Identify which cell holds the provided text, then report its (X, Y) central coordinate. 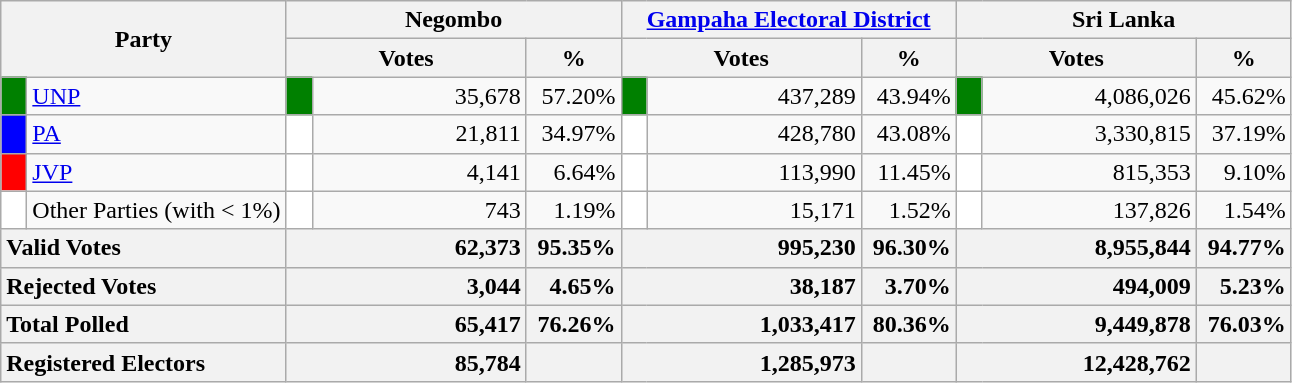
65,417 (406, 324)
9,449,878 (1076, 324)
43.08% (908, 134)
Registered Electors (144, 362)
85,784 (406, 362)
Negombo (454, 20)
Other Parties (with < 1%) (156, 210)
43.94% (908, 96)
1,033,417 (741, 324)
815,353 (1089, 172)
1.52% (908, 210)
95.35% (574, 248)
494,009 (1076, 286)
3.70% (908, 286)
Rejected Votes (144, 286)
76.03% (1244, 324)
4,086,026 (1089, 96)
743 (419, 210)
94.77% (1244, 248)
3,044 (406, 286)
4,141 (419, 172)
PA (156, 134)
1,285,973 (741, 362)
38,187 (741, 286)
Gampaha Electoral District (788, 20)
UNP (156, 96)
4.65% (574, 286)
Sri Lanka (1124, 20)
3,330,815 (1089, 134)
15,171 (754, 210)
995,230 (741, 248)
9.10% (1244, 172)
Total Polled (144, 324)
428,780 (754, 134)
34.97% (574, 134)
35,678 (419, 96)
437,289 (754, 96)
76.26% (574, 324)
1.19% (574, 210)
37.19% (1244, 134)
5.23% (1244, 286)
96.30% (908, 248)
1.54% (1244, 210)
12,428,762 (1076, 362)
Valid Votes (144, 248)
11.45% (908, 172)
57.20% (574, 96)
137,826 (1089, 210)
JVP (156, 172)
80.36% (908, 324)
45.62% (1244, 96)
6.64% (574, 172)
113,990 (754, 172)
21,811 (419, 134)
8,955,844 (1076, 248)
Party (144, 39)
62,373 (406, 248)
